Provide the (x, y) coordinate of the cell's center where the given text is located.  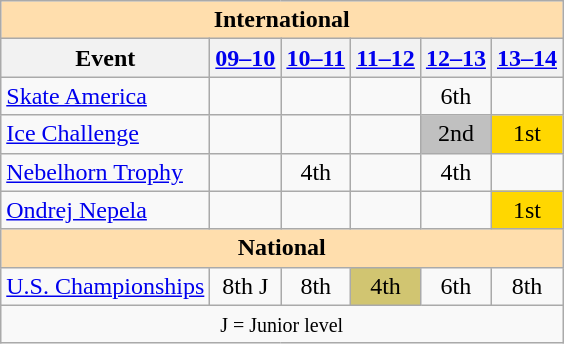
13–14 (526, 58)
J = Junior level (282, 324)
Ice Challenge (106, 134)
Ondrej Nepela (106, 210)
11–12 (386, 58)
Event (106, 58)
09–10 (246, 58)
12–13 (456, 58)
8th J (246, 286)
International (282, 20)
10–11 (316, 58)
Skate America (106, 96)
U.S. Championships (106, 286)
Nebelhorn Trophy (106, 172)
National (282, 248)
2nd (456, 134)
